Output the [X, Y] coordinate of the center of the cell containing the given text.  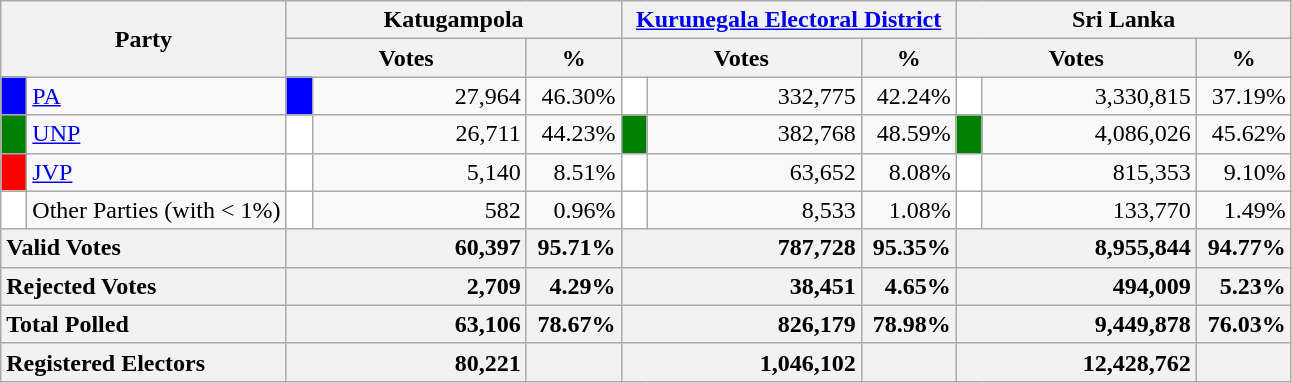
27,964 [419, 96]
78.67% [574, 324]
0.96% [574, 210]
4.29% [574, 286]
UNP [156, 134]
46.30% [574, 96]
60,397 [406, 248]
1,046,102 [741, 362]
48.59% [908, 134]
382,768 [754, 134]
494,009 [1076, 286]
787,728 [741, 248]
78.98% [908, 324]
133,770 [1089, 210]
815,353 [1089, 172]
332,775 [754, 96]
80,221 [406, 362]
95.71% [574, 248]
44.23% [574, 134]
8.51% [574, 172]
JVP [156, 172]
Other Parties (with < 1%) [156, 210]
37.19% [1244, 96]
Kurunegala Electoral District [788, 20]
9.10% [1244, 172]
2,709 [406, 286]
8.08% [908, 172]
PA [156, 96]
582 [419, 210]
76.03% [1244, 324]
9,449,878 [1076, 324]
8,533 [754, 210]
4,086,026 [1089, 134]
Party [144, 39]
826,179 [741, 324]
4.65% [908, 286]
Rejected Votes [144, 286]
8,955,844 [1076, 248]
Registered Electors [144, 362]
1.08% [908, 210]
Valid Votes [144, 248]
94.77% [1244, 248]
1.49% [1244, 210]
Total Polled [144, 324]
63,652 [754, 172]
3,330,815 [1089, 96]
Katugampola [454, 20]
5,140 [419, 172]
26,711 [419, 134]
45.62% [1244, 134]
12,428,762 [1076, 362]
38,451 [741, 286]
63,106 [406, 324]
95.35% [908, 248]
42.24% [908, 96]
5.23% [1244, 286]
Sri Lanka [1124, 20]
